Output the [x, y] coordinate of the center of the cell containing the given text.  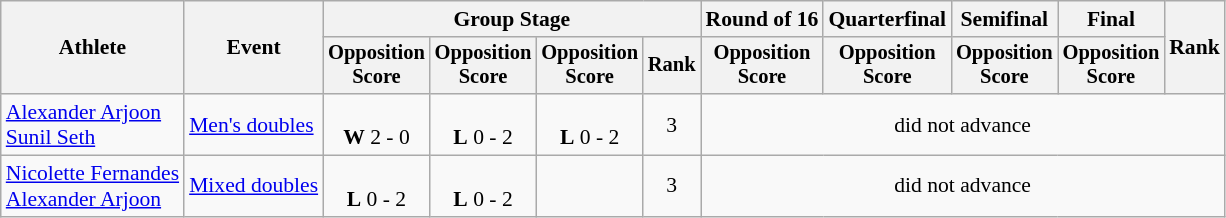
Group Stage [512, 19]
Men's doubles [254, 124]
Final [1112, 19]
Mixed doubles [254, 186]
Athlete [92, 48]
Event [254, 48]
Round of 16 [762, 19]
Alexander ArjoonSunil Seth [92, 124]
Quarterfinal [887, 19]
W 2 - 0 [376, 124]
Semifinal [1004, 19]
Nicolette FernandesAlexander Arjoon [92, 186]
